Pinpoint the cell where the given text exists, returning its (x, y) midpoint coordinate. 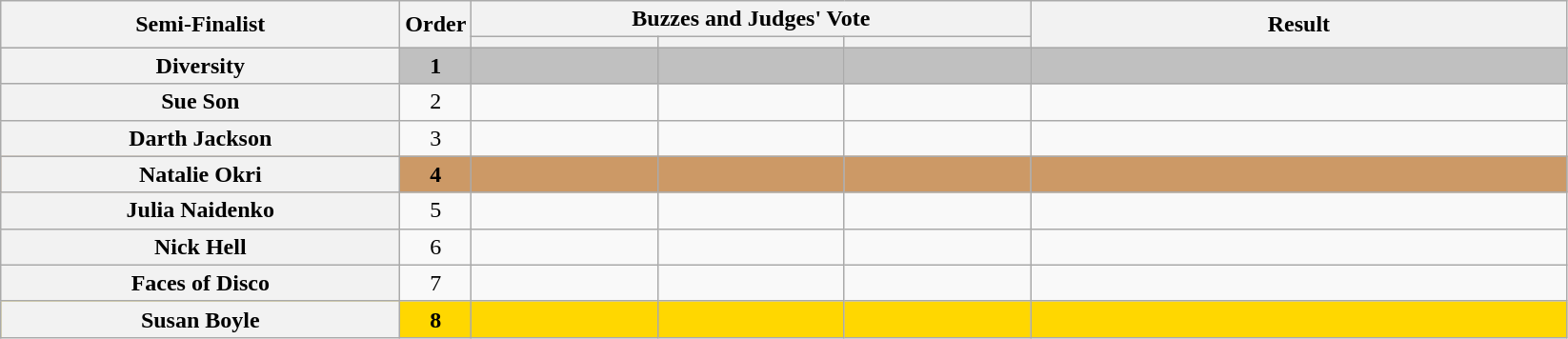
4 (436, 174)
Susan Boyle (200, 319)
Semi-Finalist (200, 25)
5 (436, 210)
Order (436, 25)
Darth Jackson (200, 138)
1 (436, 66)
3 (436, 138)
Julia Naidenko (200, 210)
Nick Hell (200, 247)
Diversity (200, 66)
Faces of Disco (200, 283)
Result (1299, 25)
8 (436, 319)
Sue Son (200, 102)
2 (436, 102)
6 (436, 247)
Buzzes and Judges' Vote (751, 19)
Natalie Okri (200, 174)
7 (436, 283)
